Extract the [X, Y] coordinate from the center of the cell holding the provided text.  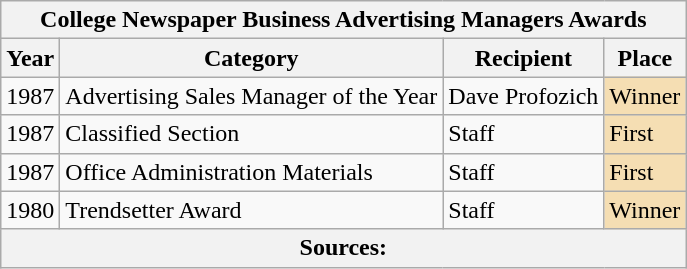
Office Administration Materials [252, 172]
Place [645, 58]
Recipient [524, 58]
Classified Section [252, 134]
College Newspaper Business Advertising Managers Awards [344, 20]
Dave Profozich [524, 96]
Year [30, 58]
Sources: [344, 248]
Advertising Sales Manager of the Year [252, 96]
Trendsetter Award [252, 210]
Category [252, 58]
1980 [30, 210]
